Output the (x, y) coordinate of the center of the cell containing the given text.  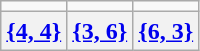
{6, 3} (166, 31)
{4, 4} (34, 31)
{3, 6} (100, 31)
